Detect which cell encompasses the target text, then output its (x, y) center coordinate. 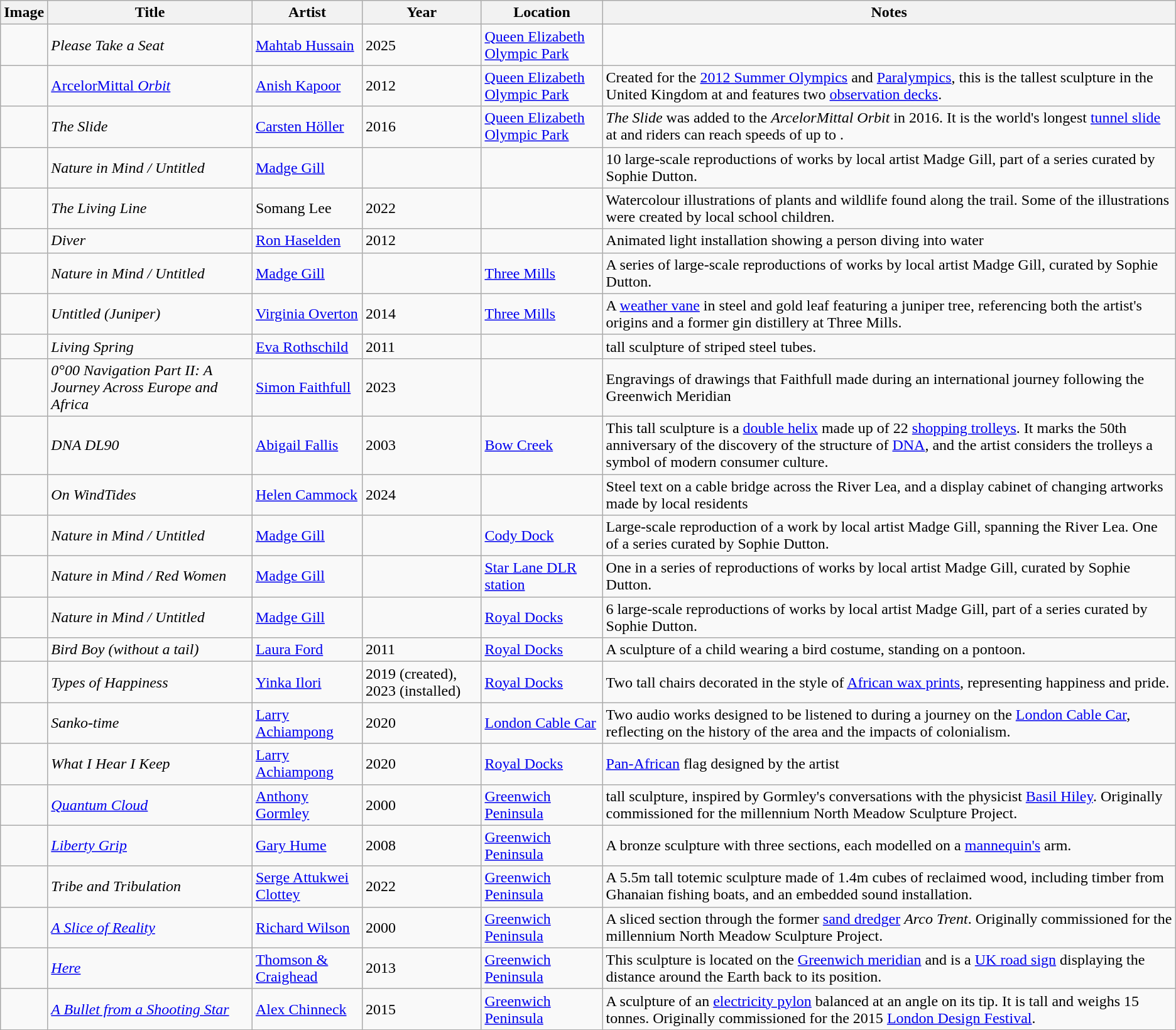
A Bullet from a Shooting Star (150, 1009)
tall sculpture of striped steel tubes. (889, 346)
Engravings of drawings that Faithfull made during an international journey following the Greenwich Meridian (889, 387)
10 large-scale reproductions of works by local artist Madge Gill, part of a series curated by Sophie Dutton. (889, 167)
Helen Cammock (307, 494)
2025 (422, 45)
Somang Lee (307, 209)
0°00 Navigation Part II: A Journey Across Europe and Africa (150, 387)
One in a series of reproductions of works by local artist Madge Gill, curated by Sophie Dutton. (889, 577)
Bow Creek (542, 445)
2019 (created), 2023 (installed) (422, 682)
2024 (422, 494)
A Slice of Reality (150, 928)
Anish Kapoor (307, 85)
Alex Chinneck (307, 1009)
A 5.5m tall totemic sculpture made of 1.4m cubes of reclaimed wood, including timber from Ghanaian fishing boats, and an embedded sound installation. (889, 886)
Serge Attukwei Clottey (307, 886)
Quantum Cloud (150, 804)
A sliced section through the former sand dredger Arco Trent. Originally commissioned for the millennium North Meadow Sculpture Project. (889, 928)
Title (150, 13)
Watercolour illustrations of plants and wildlife found along the trail. Some of the illustrations were created by local school children. (889, 209)
Yinka Ilori (307, 682)
2015 (422, 1009)
6 large-scale reproductions of works by local artist Madge Gill, part of a series curated by Sophie Dutton. (889, 617)
Two tall chairs decorated in the style of African wax prints, representing happiness and pride. (889, 682)
Animated light installation showing a person diving into water (889, 241)
A sculpture of a child wearing a bird costume, standing on a pontoon. (889, 650)
This sculpture is located on the Greenwich meridian and is a UK road sign displaying the distance around the Earth back to its position. (889, 968)
The Slide (150, 127)
Gary Hume (307, 846)
A series of large-scale reproductions of works by local artist Madge Gill, curated by Sophie Dutton. (889, 273)
Carsten Höller (307, 127)
Ron Haselden (307, 241)
A weather vane in steel and gold leaf featuring a juniper tree, referencing both the artist's origins and a former gin distillery at Three Mills. (889, 314)
2014 (422, 314)
Virginia Overton (307, 314)
The Slide was added to the ArcelorMittal Orbit in 2016. It is the world's longest tunnel slide at and riders can reach speeds of up to . (889, 127)
Bird Boy (without a tail) (150, 650)
Created for the 2012 Summer Olympics and Paralympics, this is the tallest sculpture in the United Kingdom at and features two observation decks. (889, 85)
Richard Wilson (307, 928)
What I Hear I Keep (150, 764)
The Living Line (150, 209)
Anthony Gormley (307, 804)
Location (542, 13)
Laura Ford (307, 650)
Living Spring (150, 346)
Eva Rothschild (307, 346)
Untitled (Juniper) (150, 314)
Abigail Fallis (307, 445)
2003 (422, 445)
Nature in Mind / Red Women (150, 577)
Here (150, 968)
DNA DL90 (150, 445)
2016 (422, 127)
2013 (422, 968)
Artist (307, 13)
Cody Dock (542, 535)
Tribe and Tribulation (150, 886)
A bronze sculpture with three sections, each modelled on a mannequin's arm. (889, 846)
Year (422, 13)
On WindTides (150, 494)
Please Take a Seat (150, 45)
Simon Faithfull (307, 387)
Liberty Grip (150, 846)
2008 (422, 846)
ArcelorMittal Orbit (150, 85)
Diver (150, 241)
Types of Happiness (150, 682)
Star Lane DLR station (542, 577)
Notes (889, 13)
Pan-African flag designed by the artist (889, 764)
London Cable Car (542, 723)
2023 (422, 387)
Thomson & Craighead (307, 968)
Steel text on a cable bridge across the River Lea, and a display cabinet of changing artworks made by local residents (889, 494)
Mahtab Hussain (307, 45)
Sanko-time (150, 723)
Image (24, 13)
Large-scale reproduction of a work by local artist Madge Gill, spanning the River Lea. One of a series curated by Sophie Dutton. (889, 535)
